For the text-containing cell, return its midpoint in [X, Y] coordinate format. 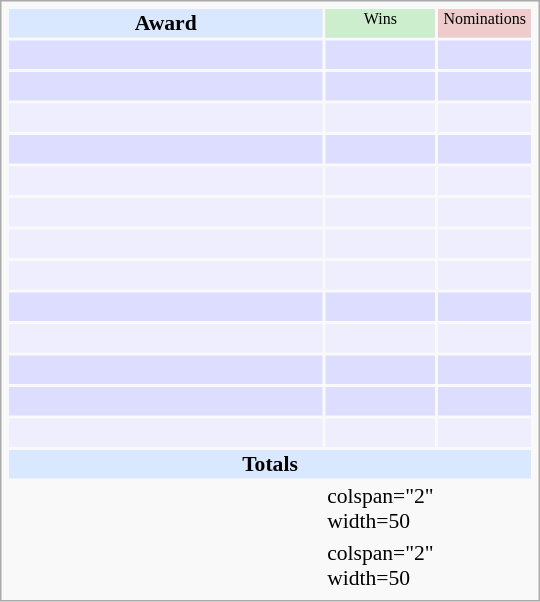
Award [166, 23]
Totals [270, 464]
Nominations [484, 23]
Wins [381, 23]
